For the text-containing cell, return its midpoint in [x, y] coordinate format. 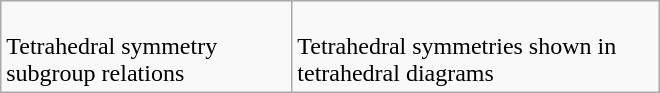
Tetrahedral symmetries shown in tetrahedral diagrams [476, 47]
Tetrahedral symmetry subgroup relations [146, 47]
